Provide the (x, y) coordinate of the cell's center where the given text is located.  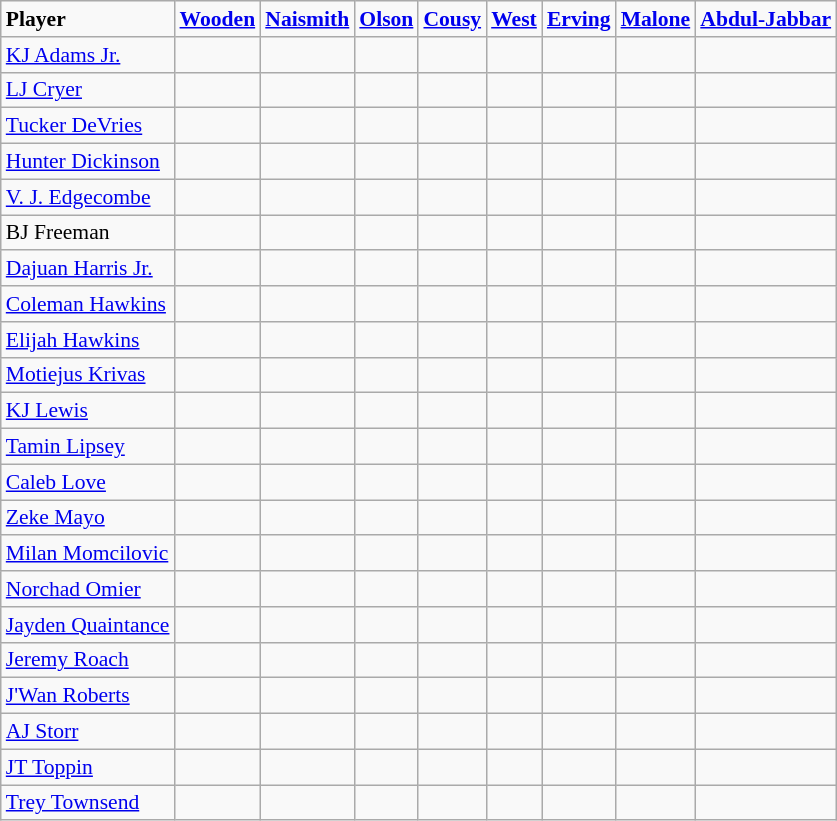
Caleb Love (88, 482)
Zeke Mayo (88, 518)
Malone (656, 19)
Naismith (307, 19)
KJ Lewis (88, 411)
Wooden (218, 19)
West (514, 19)
BJ Freeman (88, 233)
Erving (579, 19)
Dajuan Harris Jr. (88, 269)
KJ Adams Jr. (88, 55)
Jayden Quaintance (88, 625)
Motiejus Krivas (88, 375)
Jeremy Roach (88, 660)
LJ Cryer (88, 90)
AJ Storr (88, 732)
Milan Momcilovic (88, 554)
Hunter Dickinson (88, 162)
Olson (386, 19)
JT Toppin (88, 767)
Elijah Hawkins (88, 340)
V. J. Edgecombe (88, 197)
Player (88, 19)
Cousy (452, 19)
Abdul-Jabbar (766, 19)
Trey Townsend (88, 803)
Coleman Hawkins (88, 304)
Tucker DeVries (88, 126)
Tamin Lipsey (88, 447)
J'Wan Roberts (88, 696)
Norchad Omier (88, 589)
